Locate the cell with the specified text and output its [X, Y] center coordinate. 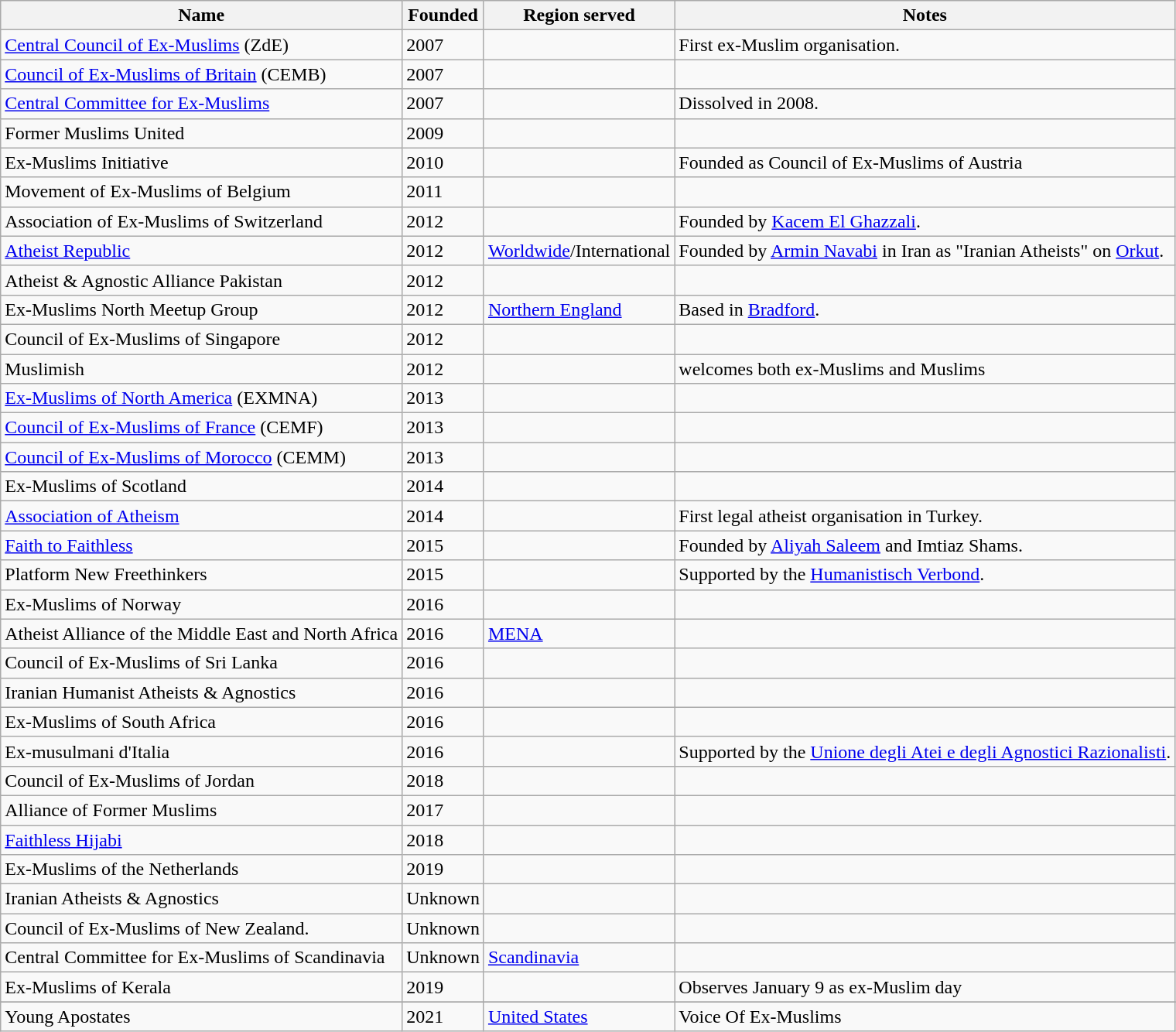
Central Committee for Ex-Muslims of Scandinavia [201, 958]
United States [579, 1017]
2021 [443, 1017]
Central Council of Ex-Muslims (ZdE) [201, 45]
Former Muslims United [201, 133]
Alliance of Former Muslims [201, 810]
Association of Atheism [201, 516]
2009 [443, 133]
Iranian Humanist Atheists & Agnostics [201, 692]
welcomes both ex-Muslims and Muslims [925, 369]
Ex-Muslims North Meetup Group [201, 309]
First ex-Muslim organisation. [925, 45]
2010 [443, 162]
Ex-Muslims of the Netherlands [201, 870]
Central Committee for Ex-Muslims [201, 104]
2017 [443, 810]
Ex-Muslims of North America (EXMNA) [201, 398]
Ex-musulmani d'Italia [201, 751]
Council of Ex-Muslims of Morocco (CEMM) [201, 457]
Founded by Aliyah Saleem and Imtiaz Shams. [925, 545]
Based in Bradford. [925, 309]
Movement of Ex-Muslims of Belgium [201, 192]
Region served [579, 15]
Council of Ex-Muslims of Britain (CEMB) [201, 74]
Worldwide/International [579, 251]
Atheist & Agnostic Alliance Pakistan [201, 280]
Name [201, 15]
Notes [925, 15]
Ex-Muslims of South Africa [201, 722]
Founded by Kacem El Ghazzali. [925, 221]
Atheist Republic [201, 251]
First legal atheist organisation in Turkey. [925, 516]
MENA [579, 634]
Supported by the Unione degli Atei e degli Agnostici Razionalisti. [925, 751]
Scandinavia [579, 958]
Ex-Muslims Initiative [201, 162]
Council of Ex-Muslims of Jordan [201, 781]
Founded [443, 15]
Council of Ex-Muslims of New Zealand. [201, 928]
Atheist Alliance of the Middle East and North Africa [201, 634]
Northern England [579, 309]
Faith to Faithless [201, 545]
Observes January 9 as ex-Muslim day [925, 987]
Young Apostates [201, 1017]
Supported by the Humanistisch Verbond. [925, 575]
Ex-Muslims of Kerala [201, 987]
2011 [443, 192]
Council of Ex-Muslims of Singapore [201, 339]
Faithless Hijabi [201, 839]
Iranian Atheists & Agnostics [201, 899]
Muslimish [201, 369]
Founded as Council of Ex-Muslims of Austria [925, 162]
Association of Ex-Muslims of Switzerland [201, 221]
Dissolved in 2008. [925, 104]
Voice Of Ex-Muslims [925, 1017]
Council of Ex-Muslims of France (CEMF) [201, 428]
Founded by Armin Navabi in Iran as "Iranian Atheists" on Orkut. [925, 251]
Council of Ex-Muslims of Sri Lanka [201, 663]
Ex-Muslims of Norway [201, 604]
Ex-Muslims of Scotland [201, 487]
Platform New Freethinkers [201, 575]
